Identify which cell holds the provided text, then report its (X, Y) central coordinate. 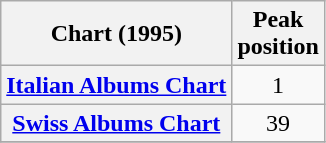
Chart (1995) (116, 34)
Peakposition (278, 34)
Italian Albums Chart (116, 85)
Swiss Albums Chart (116, 123)
39 (278, 123)
1 (278, 85)
